Extract the [X, Y] coordinate from the center of the cell holding the provided text.  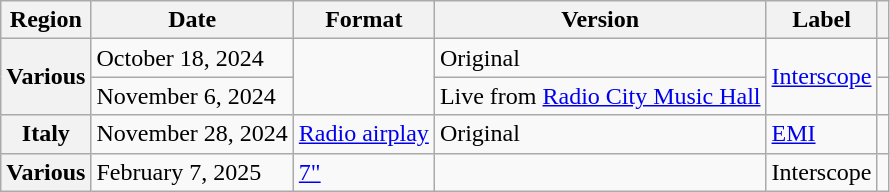
February 7, 2025 [192, 172]
November 28, 2024 [192, 134]
EMI [822, 134]
Radio airplay [364, 134]
Italy [46, 134]
Region [46, 20]
Label [822, 20]
Live from Radio City Music Hall [600, 96]
7" [364, 172]
October 18, 2024 [192, 58]
Version [600, 20]
Date [192, 20]
November 6, 2024 [192, 96]
Format [364, 20]
